Provide the [X, Y] coordinate of the cell's center where the given text is located.  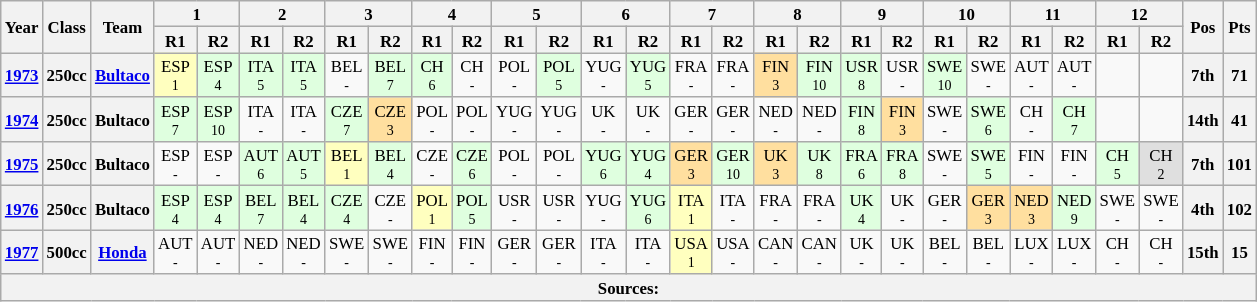
NED3 [1032, 208]
1975 [22, 164]
2 [282, 14]
1977 [22, 252]
USA- [733, 252]
5 [536, 14]
15th [1203, 252]
ESP1 [176, 75]
SWE6 [988, 120]
GER10 [733, 164]
3 [368, 14]
USA1 [691, 252]
FRA6 [862, 164]
Team [122, 27]
7 [712, 14]
1974 [22, 120]
9 [882, 14]
Sources: [628, 287]
UK8 [819, 164]
FIN8 [862, 120]
ESP10 [218, 120]
FRA8 [902, 164]
ESP7 [176, 120]
71 [1240, 75]
15 [1240, 252]
BEL1 [347, 164]
FIN10 [819, 75]
11 [1052, 14]
SWE10 [945, 75]
AUT6 [260, 164]
Honda [122, 252]
CZE4 [347, 208]
4 [452, 14]
SWE5 [988, 164]
YUG4 [648, 164]
12 [1138, 14]
500cc [67, 252]
Class [67, 27]
1976 [22, 208]
4th [1203, 208]
CZE7 [347, 120]
CH2 [1161, 164]
CH7 [1074, 120]
CZE6 [472, 164]
1973 [22, 75]
102 [1240, 208]
Pts [1240, 27]
UK4 [862, 208]
USR8 [862, 75]
1 [196, 14]
YUG5 [648, 75]
41 [1240, 120]
CH5 [1117, 164]
14th [1203, 120]
UK3 [776, 164]
10 [966, 14]
Pos [1203, 27]
101 [1240, 164]
CH6 [432, 75]
AUT5 [304, 164]
6 [626, 14]
ITA1 [691, 208]
8 [798, 14]
Year [22, 27]
POL1 [432, 208]
NED9 [1074, 208]
CZE3 [390, 120]
